Return (X, Y) of the center of cell containing provided text 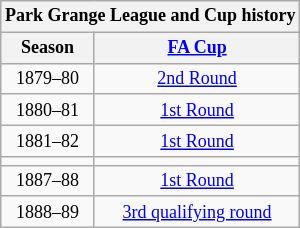
1881–82 (48, 140)
1880–81 (48, 110)
Season (48, 48)
3rd qualifying round (197, 212)
2nd Round (197, 78)
FA Cup (197, 48)
1887–88 (48, 180)
1888–89 (48, 212)
Park Grange League and Cup history (150, 16)
1879–80 (48, 78)
